Detect which cell encompasses the target text, then output its [X, Y] center coordinate. 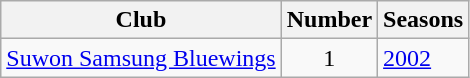
1 [329, 58]
Number [329, 20]
2002 [424, 58]
Seasons [424, 20]
Club [141, 20]
Suwon Samsung Bluewings [141, 58]
